Pinpoint the cell where the given text exists, returning its [X, Y] midpoint coordinate. 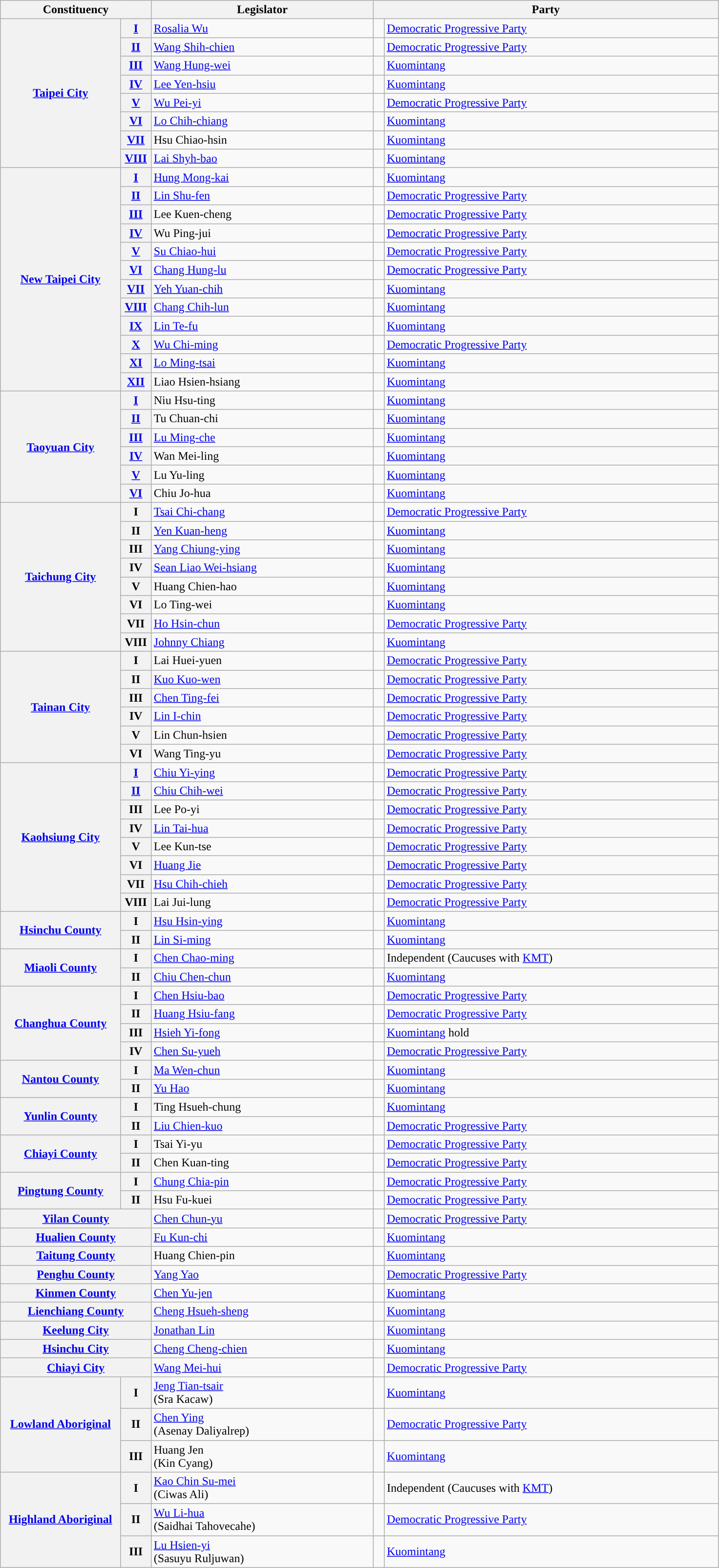
Lu Ming-che [262, 437]
Lin Si-ming [262, 940]
XI [136, 363]
Tsai Chi-chang [262, 512]
Penghu County [76, 1274]
Yen Kuan-heng [262, 530]
Taichung City [61, 577]
Lowland Aboriginal [61, 1424]
Wu Ping-jui [262, 233]
Chen Yu-jen [262, 1293]
Chen Chun-yu [262, 1219]
Kao Chin Su-mei(Ciwas Ali) [262, 1488]
Lo Ming-tsai [262, 363]
Kinmen County [76, 1293]
Chiu Jo-hua [262, 493]
Tu Chuan-chi [262, 419]
Taipei City [61, 93]
Taoyuan City [61, 447]
Liao Hsien-hsiang [262, 382]
Lienchiang County [76, 1311]
Lee Kuen-cheng [262, 214]
Hsinchu County [61, 930]
Keelung City [76, 1330]
XII [136, 382]
Lai Shyh-bao [262, 158]
Nantou County [61, 1079]
Chang Chih-lun [262, 307]
Constituency [76, 10]
Huang Jie [262, 865]
Lin Tai-hua [262, 828]
Hsu Hsin-ying [262, 921]
Kuomintang hold [551, 1032]
Hsieh Yi-fong [262, 1032]
Ting Hsueh-chung [262, 1107]
Yilan County [76, 1219]
Wang Ting-yu [262, 753]
Chen Ying(Asenay Daliyalrep) [262, 1424]
Hualien County [76, 1237]
Tainan City [61, 707]
Wang Mei-hui [262, 1367]
Lai Jui-lung [262, 902]
Liu Chien-kuo [262, 1125]
Chiu Yi-ying [262, 772]
Ho Hsin-chun [262, 623]
Yang Chiung-ying [262, 549]
Tsai Yi-yu [262, 1144]
Su Chiao-hui [262, 252]
Wang Hung-wei [262, 65]
Chen Kuan-ting [262, 1163]
Hung Mong-kai [262, 177]
Cheng Hsueh-sheng [262, 1311]
Lee Yen-hsiu [262, 84]
Huang Chien-pin [262, 1256]
Party [546, 10]
Chiu Chih-wei [262, 791]
Highland Aboriginal [61, 1520]
Pingtung County [61, 1191]
Lee Po-yi [262, 809]
Fu Kun-chi [262, 1237]
Kaohsiung City [61, 837]
Chen Su-yueh [262, 1051]
Lin Chun-hsien [262, 735]
Lai Huei-yuen [262, 661]
Lu Hsien-yi(Sasuyu Ruljuwan) [262, 1552]
Lin I-chin [262, 716]
Lo Ting-wei [262, 605]
Chiu Chen-chun [262, 977]
IX [136, 326]
Sean Liao Wei-hsiang [262, 568]
Rosalia Wu [262, 28]
Lee Kun-tse [262, 847]
Lu Yu-ling [262, 474]
Huang Chien-hao [262, 586]
Chiayi County [61, 1154]
Chang Hung-lu [262, 270]
Jeng Tian-tsair(Sra Kacaw) [262, 1393]
Wang Shih-chien [262, 47]
Jonathan Lin [262, 1330]
Chen Chao-ming [262, 958]
Legislator [262, 10]
Lo Chih-chiang [262, 121]
Chung Chia-pin [262, 1181]
Wu Li-hua(Saidhai Tahovecahe) [262, 1520]
Chen Hsiu-bao [262, 995]
Wu Chi-ming [262, 344]
Kuo Kuo-wen [262, 679]
Hsu Fu-kuei [262, 1200]
New Taipei City [61, 279]
Huang Hsiu-fang [262, 1014]
Yu Hao [262, 1088]
Yunlin County [61, 1116]
Huang Jen(Kin Cyang) [262, 1456]
Niu Hsu-ting [262, 400]
Taitung County [76, 1256]
Changhua County [61, 1023]
Hsu Chiao-hsin [262, 140]
Wu Pei-yi [262, 103]
Hsu Chih-chieh [262, 884]
Chiayi City [76, 1367]
Lin Te-fu [262, 326]
Cheng Cheng-chien [262, 1349]
Lin Shu-fen [262, 195]
Miaoli County [61, 967]
Johnny Chiang [262, 642]
Yang Yao [262, 1274]
Hsinchu City [76, 1349]
X [136, 344]
Ma Wen-chun [262, 1070]
Yeh Yuan-chih [262, 289]
Wan Mei-ling [262, 456]
Chen Ting-fei [262, 698]
